Scan for the cell matching the given text and deliver its [X, Y] coordinate at center. 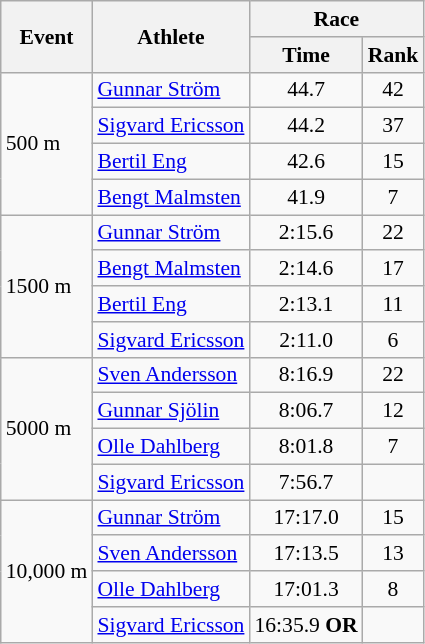
16:35.9 OR [306, 625]
2:13.1 [306, 304]
500 m [47, 143]
17:01.3 [306, 589]
42.6 [306, 162]
13 [394, 554]
8 [394, 589]
6 [394, 340]
Time [306, 55]
Athlete [170, 36]
10,000 m [47, 571]
8:16.9 [306, 375]
42 [394, 90]
12 [394, 411]
2:15.6 [306, 233]
Event [47, 36]
11 [394, 304]
8:01.8 [306, 447]
37 [394, 126]
44.7 [306, 90]
7:56.7 [306, 482]
17:13.5 [306, 554]
2:14.6 [306, 269]
8:06.7 [306, 411]
44.2 [306, 126]
17:17.0 [306, 518]
Rank [394, 55]
17 [394, 269]
41.9 [306, 197]
2:11.0 [306, 340]
Gunnar Sjölin [170, 411]
Race [336, 19]
5000 m [47, 428]
1500 m [47, 286]
